Detect which cell encompasses the target text, then output its [x, y] center coordinate. 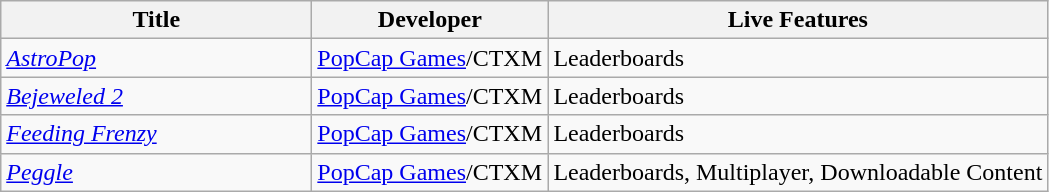
Feeding Frenzy [156, 134]
Developer [430, 20]
Peggle [156, 172]
Title [156, 20]
AstroPop [156, 58]
Leaderboards, Multiplayer, Downloadable Content [798, 172]
Bejeweled 2 [156, 96]
Live Features [798, 20]
